Pinpoint the cell where the given text exists, returning its (X, Y) midpoint coordinate. 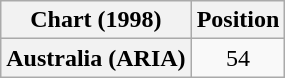
Position (238, 20)
Australia (ARIA) (96, 58)
Chart (1998) (96, 20)
54 (238, 58)
